Output the [x, y] coordinate of the center of the cell containing the given text.  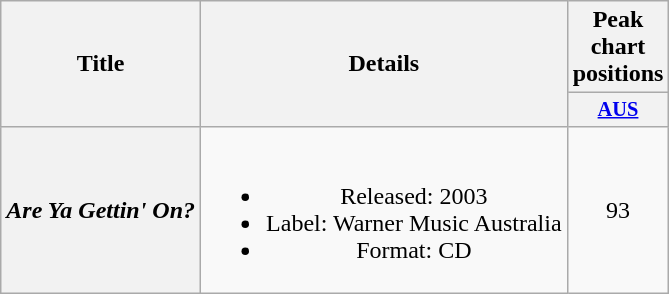
AUS [618, 110]
Peak chart positions [618, 47]
93 [618, 210]
Are Ya Gettin' On? [101, 210]
Released: 2003Label: Warner Music AustraliaFormat: CD [384, 210]
Details [384, 64]
Title [101, 64]
